Detect which cell encompasses the target text, then output its [X, Y] center coordinate. 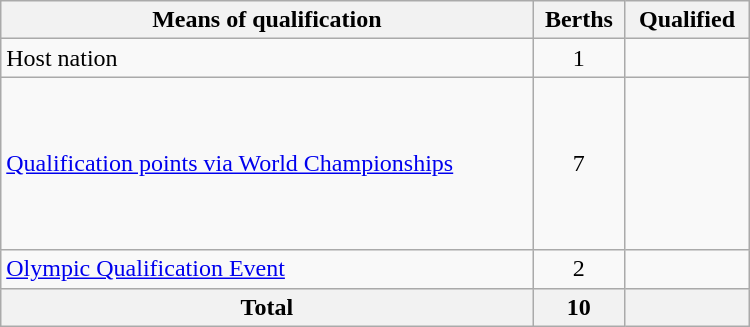
1 [579, 58]
7 [579, 164]
Host nation [267, 58]
Berths [579, 20]
Olympic Qualification Event [267, 269]
Means of qualification [267, 20]
2 [579, 269]
10 [579, 307]
Qualification points via World Championships [267, 164]
Total [267, 307]
Qualified [687, 20]
